Determine the [X, Y] coordinate at the center of the cell enclosing the given text.  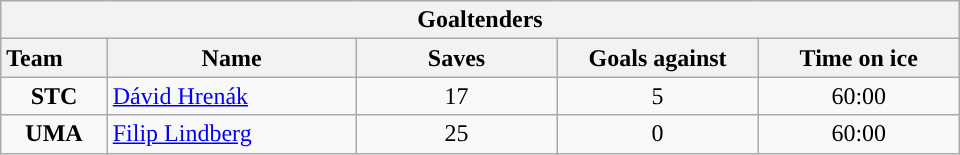
5 [658, 96]
Saves [456, 58]
Goaltenders [480, 20]
25 [456, 134]
Filip Lindberg [232, 134]
Goals against [658, 58]
Time on ice [858, 58]
Team [54, 58]
0 [658, 134]
Dávid Hrenák [232, 96]
Name [232, 58]
STC [54, 96]
17 [456, 96]
UMA [54, 134]
